Identify which cell holds the provided text, then report its [X, Y] central coordinate. 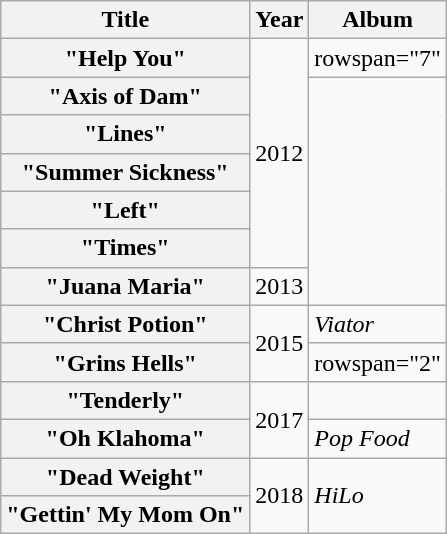
"Times" [126, 248]
"Lines" [126, 134]
Album [378, 20]
2017 [280, 419]
"Gettin' My Mom On" [126, 515]
Title [126, 20]
"Summer Sickness" [126, 172]
"Help You" [126, 58]
Year [280, 20]
"Oh Klahoma" [126, 438]
"Juana Maria" [126, 286]
Pop Food [378, 438]
rowspan="7" [378, 58]
"Christ Potion" [126, 324]
"Tenderly" [126, 400]
"Axis of Dam" [126, 96]
"Grins Hells" [126, 362]
"Left" [126, 210]
rowspan="2" [378, 362]
2013 [280, 286]
2018 [280, 496]
Viator [378, 324]
HiLo [378, 496]
2015 [280, 343]
"Dead Weight" [126, 477]
2012 [280, 153]
